From the cell containing the given text, extract its center point as [x, y] coordinate. 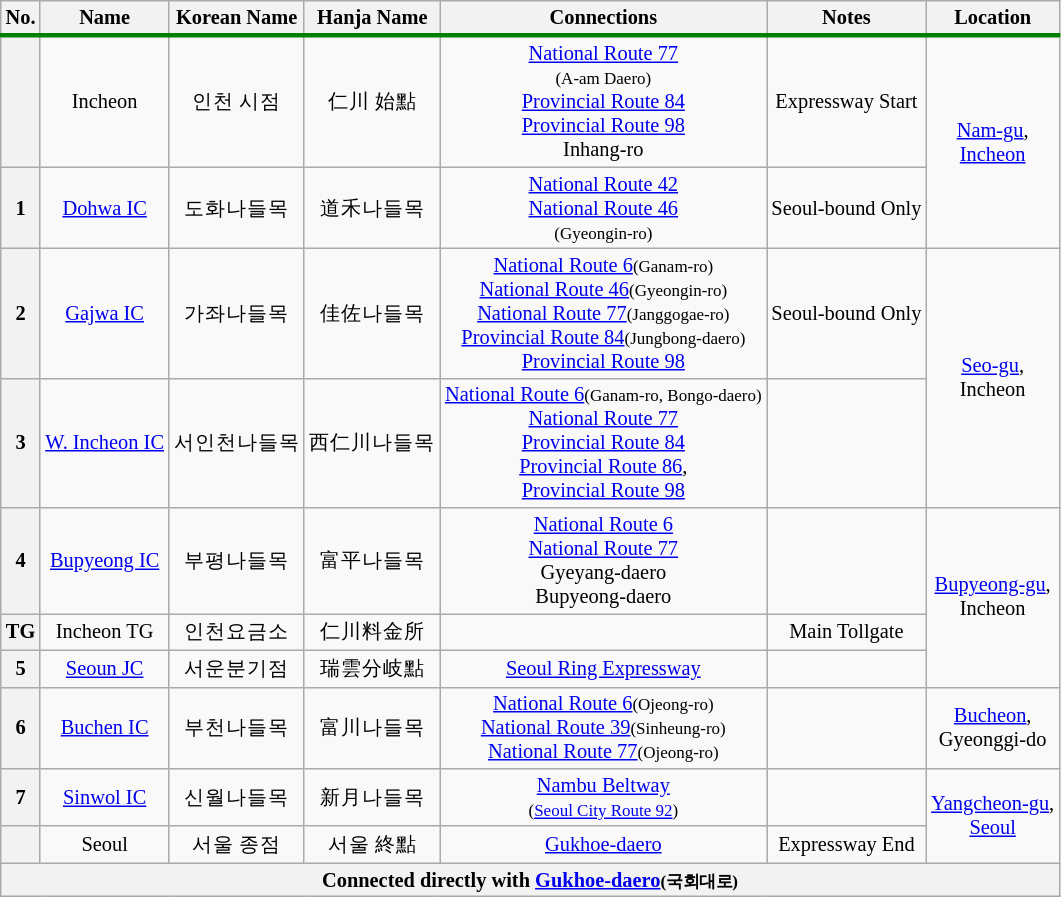
Nambu Beltway(Seoul City Route 92) [603, 797]
Nam-gu,Incheon [992, 142]
Notes [847, 18]
National Route 6(Ojeong-ro) National Route 39(Sinheung-ro) National Route 77(Ojeong-ro) [603, 728]
National Route 77(A-am Daero)Provincial Route 84Provincial Route 98Inhang-ro [603, 102]
서울 終點 [372, 844]
Incheon [104, 102]
TG [21, 632]
1 [21, 208]
Gajwa IC [104, 313]
5 [21, 668]
서인천나들목 [237, 443]
도화나들목 [237, 208]
富平나들목 [372, 561]
Expressway Start [847, 102]
Expressway End [847, 844]
서울 종점 [237, 844]
道禾나들목 [372, 208]
Seoul Ring Expressway [603, 668]
仁川 始點 [372, 102]
Gukhoe-daero [603, 844]
서운분기점 [237, 668]
신월나들목 [237, 797]
Buchen IC [104, 728]
가좌나들목 [237, 313]
4 [21, 561]
3 [21, 443]
Name [104, 18]
Yangcheon-gu,Seoul [992, 815]
부평나들목 [237, 561]
2 [21, 313]
Hanja Name [372, 18]
6 [21, 728]
富川나들목 [372, 728]
Main Tollgate [847, 632]
瑞雲分岐點 [372, 668]
No. [21, 18]
National Route 6(Ganam-ro) National Route 46(Gyeongin-ro) National Route 77(Janggogae-ro)Provincial Route 84(Jungbong-daero)Provincial Route 98 [603, 313]
National Route 6(Ganam-ro, Bongo-daero) National Route 77Provincial Route 84Provincial Route 86,Provincial Route 98 [603, 443]
Sinwol IC [104, 797]
인천요금소 [237, 632]
Incheon TG [104, 632]
National Route 42 National Route 46(Gyeongin-ro) [603, 208]
Location [992, 18]
Connections [603, 18]
Seoun JC [104, 668]
W. Incheon IC [104, 443]
西仁川나들목 [372, 443]
仁川料金所 [372, 632]
인천 시점 [237, 102]
Bucheon,Gyeonggi-do [992, 728]
Dohwa IC [104, 208]
Bupyeong-gu,Incheon [992, 598]
Korean Name [237, 18]
新月나들목 [372, 797]
부천나들목 [237, 728]
Connected directly with Gukhoe-daero(국회대로) [530, 880]
Seo-gu,Incheon [992, 378]
7 [21, 797]
Seoul [104, 844]
Bupyeong IC [104, 561]
佳佐나들목 [372, 313]
National Route 6 National Route 77Gyeyang-daeroBupyeong-daero [603, 561]
